Find where the given text appears and provide that cell's center as (X, Y) coordinate. 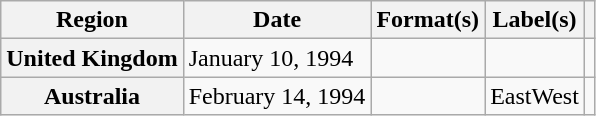
Label(s) (535, 20)
EastWest (535, 96)
Australia (92, 96)
Region (92, 20)
February 14, 1994 (277, 96)
January 10, 1994 (277, 58)
Format(s) (428, 20)
Date (277, 20)
United Kingdom (92, 58)
